Determine the [X, Y] coordinate at the center of the cell enclosing the given text.  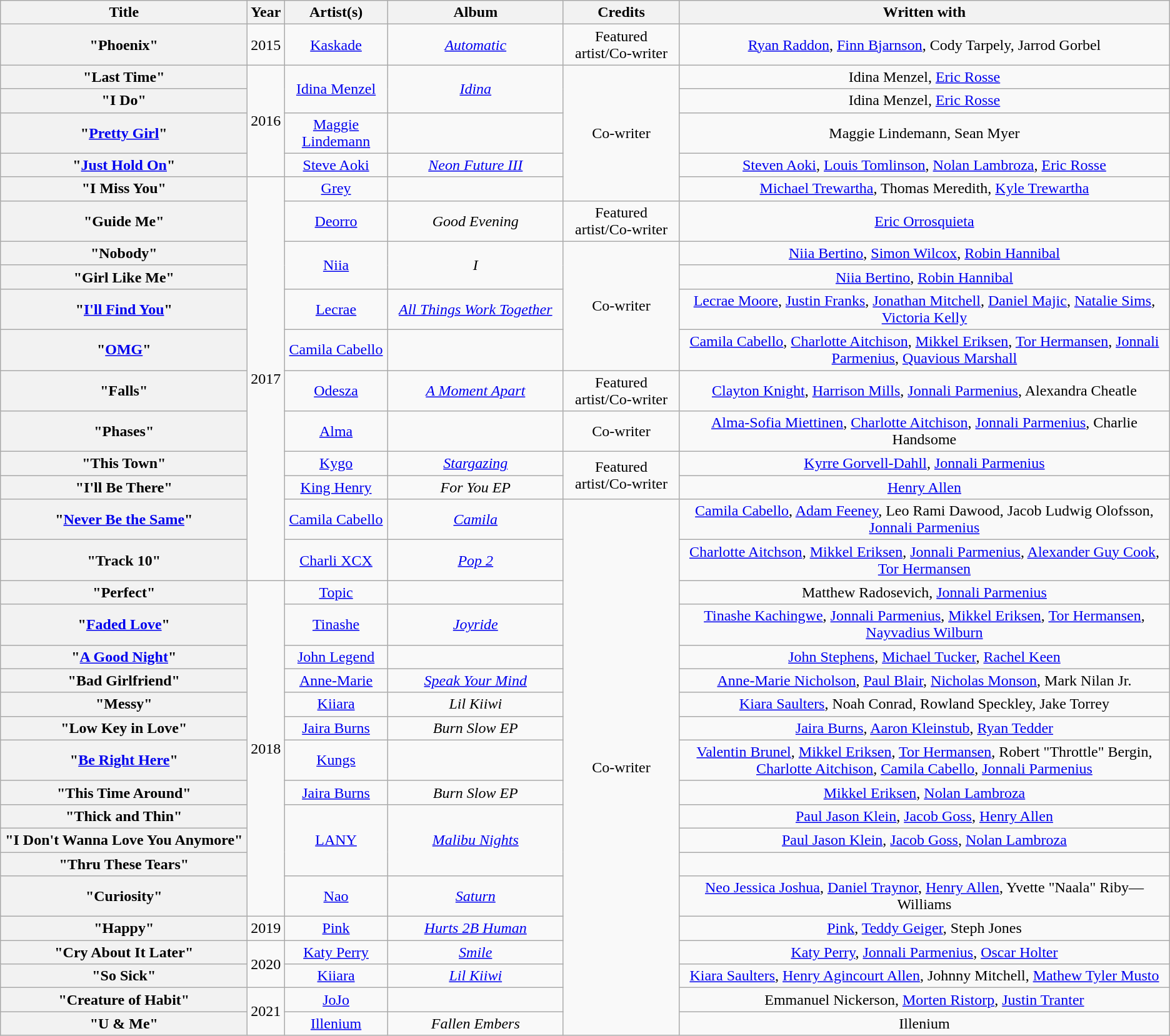
Emmanuel Nickerson, Morten Ristorp, Justin Tranter [925, 1000]
Kaskade [336, 45]
"Last Time" [124, 77]
Kyrre Gorvell-Dahll, Jonnali Parmenius [925, 464]
"A Good Night" [124, 657]
"Thick and Thin" [124, 816]
Katy Perry [336, 952]
Kiara Saulters, Henry Agincourt Allen, Johnny Mitchell, Mathew Tyler Musto [925, 976]
Automatic [475, 45]
2021 [266, 1012]
"Thru These Tears" [124, 864]
Anne-Marie [336, 680]
"So Sick" [124, 976]
Mikkel Eriksen, Nolan Lambroza [925, 792]
"Curiosity" [124, 896]
"U & Me" [124, 1024]
A Moment Apart [475, 390]
"This Town" [124, 464]
Charlotte Aitchson, Mikkel Eriksen, Jonnali Parmenius, Alexander Guy Cook, Tor Hermansen [925, 560]
Nao [336, 896]
John Stephens, Michael Tucker, Rachel Keen [925, 657]
Idina [475, 89]
Katy Perry, Jonnali Parmenius, Oscar Holter [925, 952]
Title [124, 12]
2016 [266, 121]
Matthew Radosevich, Jonnali Parmenius [925, 592]
"Phoenix" [124, 45]
Artist(s) [336, 12]
Camila Cabello, Adam Feeney, Leo Rami Dawood, Jacob Ludwig Olofsson, Jonnali Parmenius [925, 520]
"Track 10" [124, 560]
Tinashe Kachingwe, Jonnali Parmenius, Mikkel Eriksen, Tor Hermansen, Nayvadius Wilburn [925, 625]
Album [475, 12]
Kungs [336, 760]
"Cry About It Later" [124, 952]
"Phases" [124, 431]
"Nobody" [124, 253]
Idina Menzel [336, 89]
"Creature of Habit" [124, 1000]
"Perfect" [124, 592]
"I Miss You" [124, 189]
Saturn [475, 896]
Hurts 2B Human [475, 929]
Alma-Sofia Miettinen, Charlotte Aitchison, Jonnali Parmenius, Charlie Handsome [925, 431]
LANY [336, 840]
Deorro [336, 221]
"Be Right Here" [124, 760]
"Happy" [124, 929]
Camila [475, 520]
All Things Work Together [475, 309]
Niia [336, 265]
Paul Jason Klein, Jacob Goss, Nolan Lambroza [925, 840]
Fallen Embers [475, 1024]
Kiara Saulters, Noah Conrad, Rowland Speckley, Jake Torrey [925, 704]
John Legend [336, 657]
Malibu Nights [475, 840]
2017 [266, 379]
Smile [475, 952]
JoJo [336, 1000]
For You EP [475, 487]
2019 [266, 929]
Anne-Marie Nicholson, Paul Blair, Nicholas Monson, Mark Nilan Jr. [925, 680]
"I'll Find You" [124, 309]
Topic [336, 592]
"Falls" [124, 390]
Neon Future III [475, 165]
Kygo [336, 464]
Niia Bertino, Simon Wilcox, Robin Hannibal [925, 253]
"Girl Like Me" [124, 277]
Ryan Raddon, Finn Bjarnson, Cody Tarpely, Jarrod Gorbel [925, 45]
Tinashe [336, 625]
Credits [621, 12]
Written with [925, 12]
2020 [266, 964]
Pink [336, 929]
Speak Your Mind [475, 680]
"Pretty Girl" [124, 132]
Stargazing [475, 464]
I [475, 265]
Henry Allen [925, 487]
Steven Aoki, Louis Tomlinson, Nolan Lambroza, Eric Rosse [925, 165]
"Low Key in Love" [124, 728]
2018 [266, 749]
King Henry [336, 487]
Good Evening [475, 221]
"OMG" [124, 350]
Lecrae Moore, Justin Franks, Jonathan Mitchell, Daniel Majic, Natalie Sims, Victoria Kelly [925, 309]
2015 [266, 45]
"Guide Me" [124, 221]
"Faded Love" [124, 625]
Michael Trewartha, Thomas Meredith, Kyle Trewartha [925, 189]
Lecrae [336, 309]
Eric Orrosquieta [925, 221]
Clayton Knight, Harrison Mills, Jonnali Parmenius, Alexandra Cheatle [925, 390]
Maggie Lindemann, Sean Myer [925, 132]
"Just Hold On" [124, 165]
Grey [336, 189]
Camila Cabello, Charlotte Aitchison, Mikkel Eriksen, Tor Hermansen, Jonnali Parmenius, Quavious Marshall [925, 350]
"Never Be the Same" [124, 520]
Jaira Burns, Aaron Kleinstub, Ryan Tedder [925, 728]
Niia Bertino, Robin Hannibal [925, 277]
"I Don't Wanna Love You Anymore" [124, 840]
Steve Aoki [336, 165]
Joyride [475, 625]
"I Do" [124, 101]
Charli XCX [336, 560]
"This Time Around" [124, 792]
Pop 2 [475, 560]
"I'll Be There" [124, 487]
"Bad Girlfriend" [124, 680]
Paul Jason Klein, Jacob Goss, Henry Allen [925, 816]
Pink, Teddy Geiger, Steph Jones [925, 929]
"Messy" [124, 704]
Year [266, 12]
Alma [336, 431]
Valentin Brunel, Mikkel Eriksen, Tor Hermansen, Robert "Throttle" Bergin, Charlotte Aitchison, Camila Cabello, Jonnali Parmenius [925, 760]
Maggie Lindemann [336, 132]
Odesza [336, 390]
Neo Jessica Joshua, Daniel Traynor, Henry Allen, Yvette "Naala" Riby—Williams [925, 896]
